Pinpoint the cell where the given text exists, returning its [x, y] midpoint coordinate. 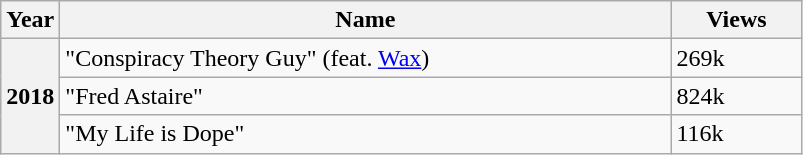
"Fred Astaire" [366, 96]
116k [736, 134]
"My Life is Dope" [366, 134]
Views [736, 20]
"Conspiracy Theory Guy" (feat. Wax) [366, 58]
269k [736, 58]
824k [736, 96]
2018 [30, 96]
Name [366, 20]
Year [30, 20]
